Identify which cell holds the provided text, then report its [X, Y] central coordinate. 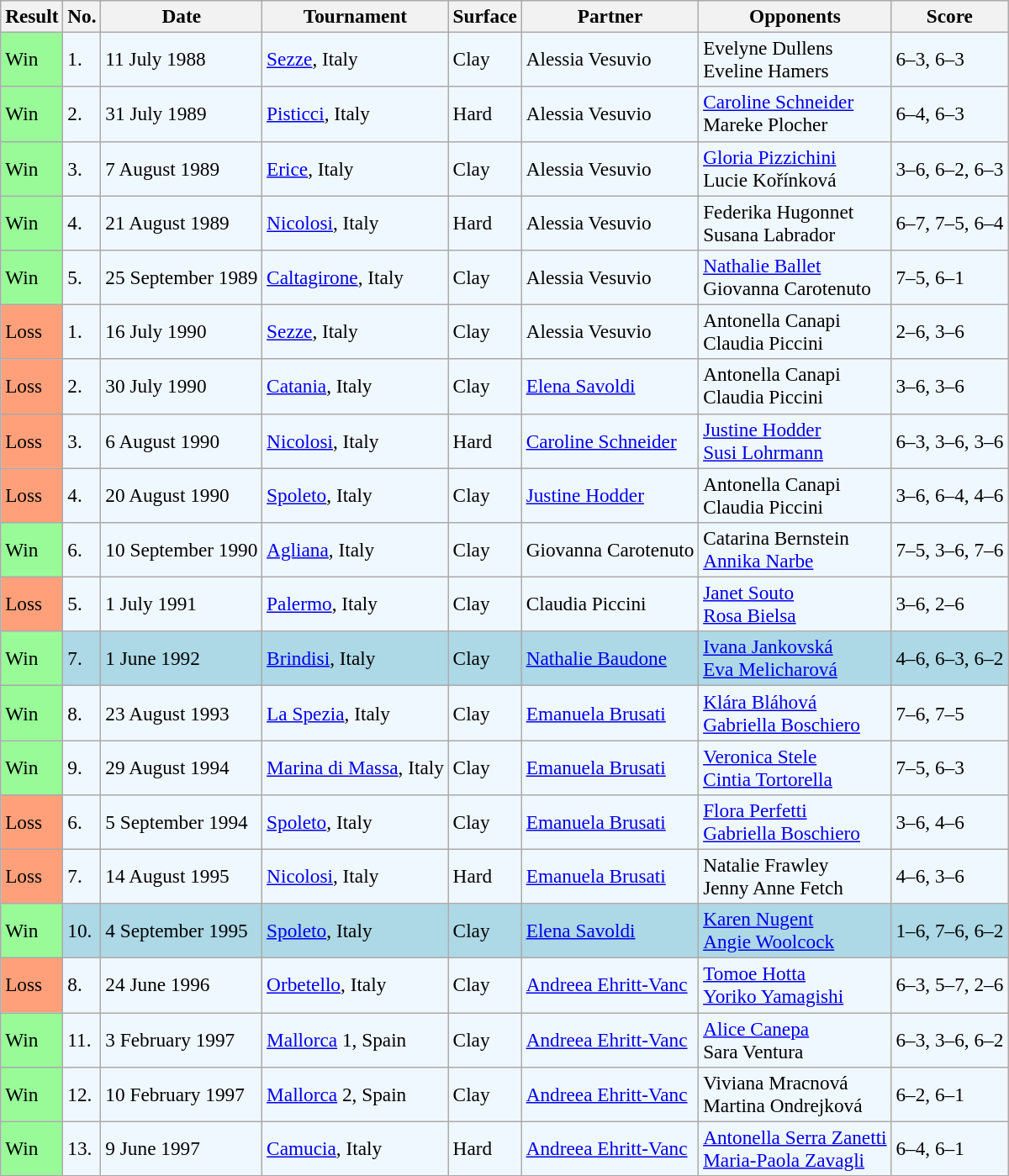
Karen Nugent Angie Woolcock [795, 931]
Agliana, Italy [356, 550]
Veronica Stele Cintia Tortorella [795, 767]
5 September 1994 [182, 822]
3–6, 6–2, 6–3 [950, 168]
Gloria Pizzichini Lucie Kořínková [795, 168]
Partner [610, 16]
13. [82, 1148]
2–6, 3–6 [950, 331]
4 September 1995 [182, 931]
Flora Perfetti Gabriella Boschiero [795, 822]
Janet Souto Rosa Bielsa [795, 604]
Palermo, Italy [356, 604]
Orbetello, Italy [356, 985]
Surface [484, 16]
Mallorca 1, Spain [356, 1039]
3 February 1997 [182, 1039]
Alice Canepa Sara Ventura [795, 1039]
6–4, 6–3 [950, 114]
Caltagirone, Italy [356, 277]
4–6, 6–3, 6–2 [950, 659]
6–3, 6–3 [950, 59]
6–7, 7–5, 6–4 [950, 222]
Evelyne Dullens Eveline Hamers [795, 59]
3–6, 4–6 [950, 822]
Giovanna Carotenuto [610, 550]
7 August 1989 [182, 168]
Klára Bláhová Gabriella Boschiero [795, 713]
11 July 1988 [182, 59]
Camucia, Italy [356, 1148]
Nathalie Ballet Giovanna Carotenuto [795, 277]
7–6, 7–5 [950, 713]
9 June 1997 [182, 1148]
6–3, 3–6, 6–2 [950, 1039]
6–3, 5–7, 2–6 [950, 985]
3–6, 6–4, 4–6 [950, 494]
1–6, 7–6, 6–2 [950, 931]
Justine Hodder Susi Lohrmann [795, 440]
La Spezia, Italy [356, 713]
Mallorca 2, Spain [356, 1094]
29 August 1994 [182, 767]
Catarina Bernstein Annika Narbe [795, 550]
Tomoe Hotta Yoriko Yamagishi [795, 985]
Caroline Schneider [610, 440]
Tournament [356, 16]
23 August 1993 [182, 713]
Erice, Italy [356, 168]
21 August 1989 [182, 222]
1 July 1991 [182, 604]
11. [82, 1039]
Justine Hodder [610, 494]
16 July 1990 [182, 331]
20 August 1990 [182, 494]
1 June 1992 [182, 659]
9. [82, 767]
Marina di Massa, Italy [356, 767]
Caroline Schneider Mareke Plocher [795, 114]
6–3, 3–6, 3–6 [950, 440]
Ivana Jankovská Eva Melicharová [795, 659]
10 February 1997 [182, 1094]
25 September 1989 [182, 277]
Result [32, 16]
7–5, 3–6, 7–6 [950, 550]
Catania, Italy [356, 387]
14 August 1995 [182, 876]
24 June 1996 [182, 985]
Antonella Serra Zanetti Maria-Paola Zavagli [795, 1148]
7–5, 6–1 [950, 277]
31 July 1989 [182, 114]
Federika Hugonnet Susana Labrador [795, 222]
4–6, 3–6 [950, 876]
7–5, 6–3 [950, 767]
Natalie Frawley Jenny Anne Fetch [795, 876]
Claudia Piccini [610, 604]
3–6, 3–6 [950, 387]
10 September 1990 [182, 550]
Viviana Mracnová Martina Ondrejková [795, 1094]
10. [82, 931]
Score [950, 16]
No. [82, 16]
Brindisi, Italy [356, 659]
Opponents [795, 16]
6–2, 6–1 [950, 1094]
6 August 1990 [182, 440]
30 July 1990 [182, 387]
6–4, 6–1 [950, 1148]
3–6, 2–6 [950, 604]
Nathalie Baudone [610, 659]
Pisticci, Italy [356, 114]
12. [82, 1094]
Date [182, 16]
